Locate the cell with the specified text and output its [X, Y] center coordinate. 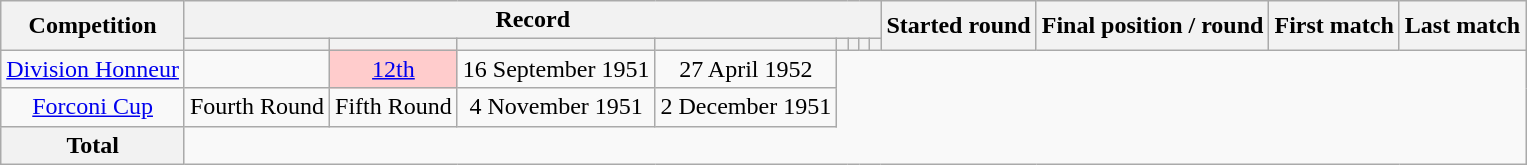
Fourth Round [256, 107]
4 November 1951 [556, 107]
Final position / round [1152, 26]
Forconi Cup [93, 107]
Last match [1462, 26]
Total [93, 145]
Fifth Round [394, 107]
Competition [93, 26]
16 September 1951 [556, 69]
12th [394, 69]
First match [1334, 26]
Started round [958, 26]
Division Honneur [93, 69]
27 April 1952 [746, 69]
2 December 1951 [746, 107]
Record [532, 20]
